Pinpoint the cell where the given text exists, returning its [x, y] midpoint coordinate. 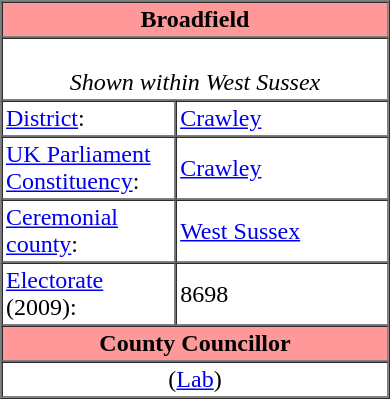
8698 [282, 294]
Shown within West Sussex [196, 70]
(Lab) [196, 380]
Broadfield [196, 20]
County Councillor [196, 344]
West Sussex [282, 232]
UK Parliament Constituency: [89, 168]
District: [89, 118]
Ceremonial county: [89, 232]
Electorate (2009): [89, 294]
